Search for the cell housing the specified text and yield its (x, y) center coordinate. 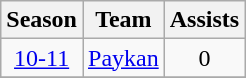
10-11 (42, 58)
0 (204, 58)
Season (42, 20)
Team (123, 20)
Paykan (123, 58)
Assists (204, 20)
